Output the (X, Y) coordinate of the center of the cell containing the given text.  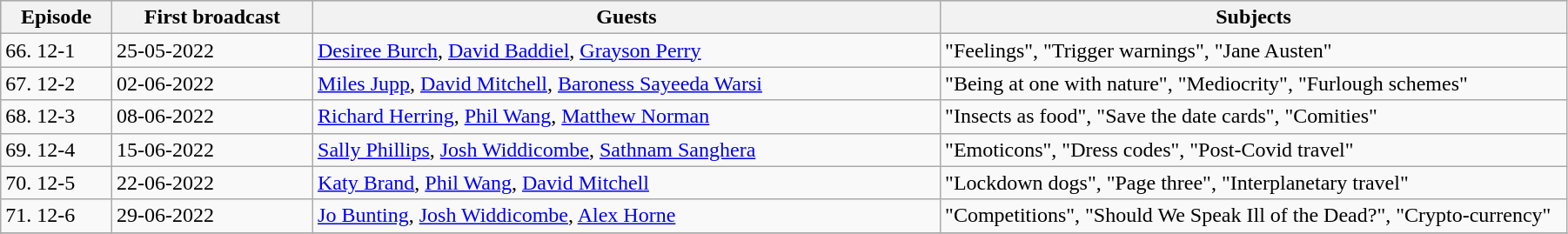
"Competitions", "Should We Speak Ill of the Dead?", "Crypto-currency" (1254, 216)
69. 12-4 (57, 150)
Desiree Burch, David Baddiel, Grayson Perry (627, 50)
22-06-2022 (212, 183)
"Insects as food", "Save the date cards", "Comities" (1254, 117)
29-06-2022 (212, 216)
66. 12-1 (57, 50)
70. 12-5 (57, 183)
Episode (57, 17)
"Being at one with nature", "Mediocrity", "Furlough schemes" (1254, 84)
Richard Herring, Phil Wang, Matthew Norman (627, 117)
First broadcast (212, 17)
Katy Brand, Phil Wang, David Mitchell (627, 183)
67. 12-2 (57, 84)
02-06-2022 (212, 84)
"Emoticons", "Dress codes", "Post-Covid travel" (1254, 150)
68. 12-3 (57, 117)
Subjects (1254, 17)
Miles Jupp, David Mitchell, Baroness Sayeeda Warsi (627, 84)
"Feelings", "Trigger warnings", "Jane Austen" (1254, 50)
25-05-2022 (212, 50)
Jo Bunting, Josh Widdicombe, Alex Horne (627, 216)
Sally Phillips, Josh Widdicombe, Sathnam Sanghera (627, 150)
"Lockdown dogs", "Page three", "Interplanetary travel" (1254, 183)
08-06-2022 (212, 117)
71. 12-6 (57, 216)
15-06-2022 (212, 150)
Guests (627, 17)
